Search for the cell housing the specified text and yield its [x, y] center coordinate. 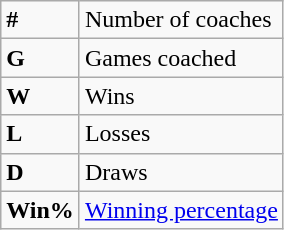
Number of coaches [181, 20]
Winning percentage [181, 210]
Wins [181, 96]
Win% [40, 210]
D [40, 172]
W [40, 96]
G [40, 58]
# [40, 20]
L [40, 134]
Draws [181, 172]
Losses [181, 134]
Games coached [181, 58]
